Locate the cell with the specified text and output its [X, Y] center coordinate. 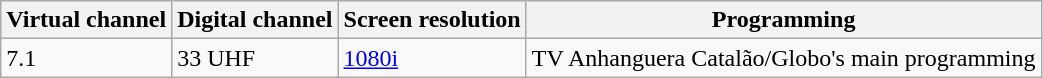
Screen resolution [432, 20]
Programming [784, 20]
33 UHF [255, 58]
TV Anhanguera Catalão/Globo's main programming [784, 58]
7.1 [86, 58]
Digital channel [255, 20]
1080i [432, 58]
Virtual channel [86, 20]
